Pinpoint the cell where the given text exists, returning its [x, y] midpoint coordinate. 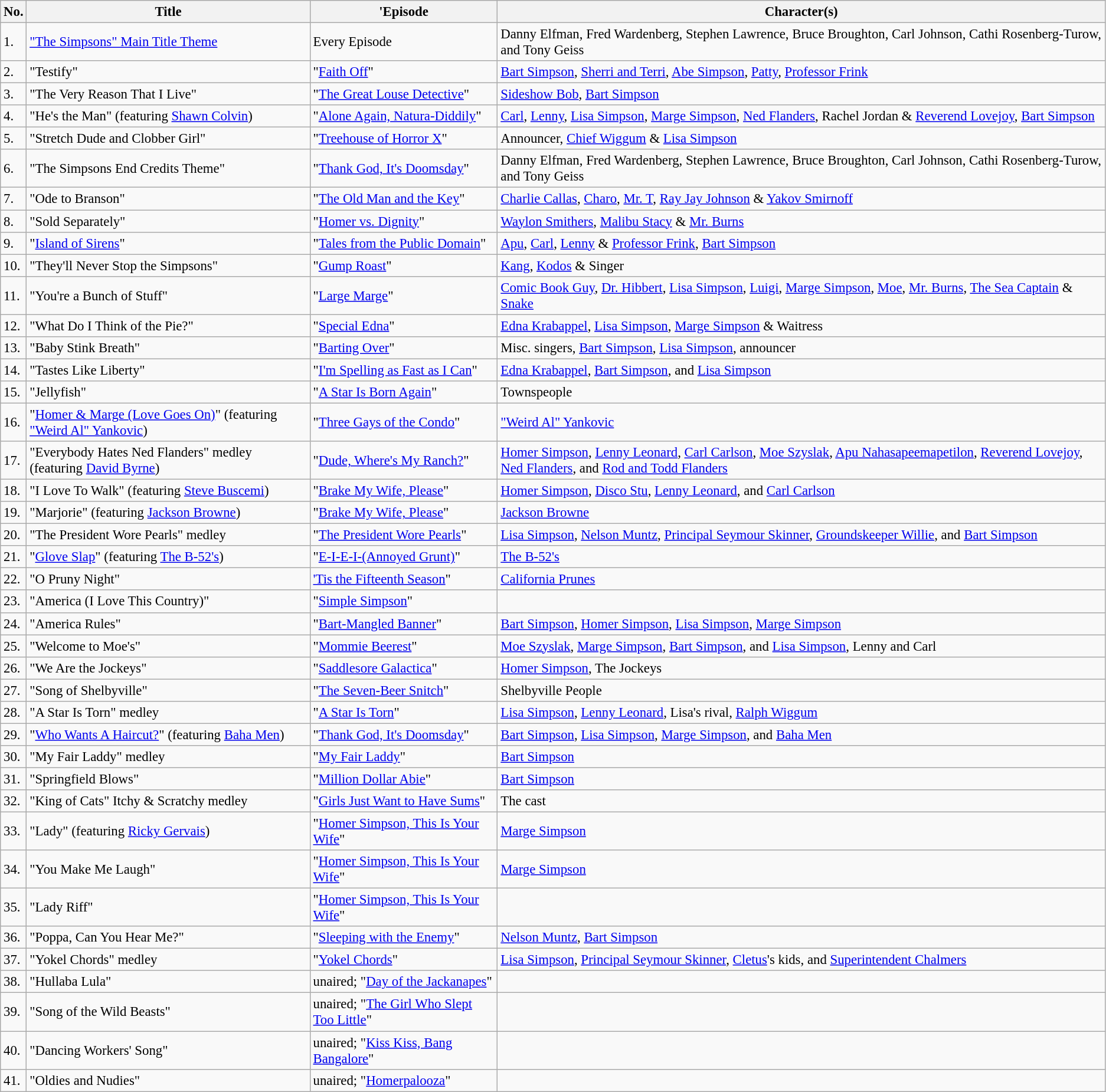
"I'm Spelling as Fast as I Can" [404, 370]
24. [14, 624]
Title [168, 12]
Apu, Carl, Lenny & Professor Frink, Bart Simpson [801, 243]
Bart Simpson, Homer Simpson, Lisa Simpson, Marge Simpson [801, 624]
15. [14, 392]
Edna Krabappel, Bart Simpson, and Lisa Simpson [801, 370]
Lisa Simpson, Principal Seymour Skinner, Cletus's kids, and Superintendent Chalmers [801, 960]
34. [14, 870]
11. [14, 295]
"Lady Riff" [168, 907]
'Tis the Fifteenth Season" [404, 579]
unaired; "Homerpalooza" [404, 1080]
25. [14, 646]
"The Great Louse Detective" [404, 94]
10. [14, 265]
3. [14, 94]
"Everybody Hates Ned Flanders" medley (featuring David Byrne) [168, 460]
"Baby Stink Breath" [168, 348]
"The Simpsons End Credits Theme" [168, 169]
33. [14, 832]
14. [14, 370]
"Island of Sirens" [168, 243]
Homer Simpson, Lenny Leonard, Carl Carlson, Moe Szyslak, Apu Nahasapeemapetilon, Reverend Lovejoy, Ned Flanders, and Rod and Todd Flanders [801, 460]
41. [14, 1080]
21. [14, 557]
"He's the Man" (featuring Shawn Colvin) [168, 116]
"The Old Man and the Key" [404, 199]
8. [14, 221]
7. [14, 199]
"Bart-Mangled Banner" [404, 624]
"Glove Slap" (featuring The B-52's) [168, 557]
"E-I-E-I-(Annoyed Grunt)" [404, 557]
"Dude, Where's My Ranch?" [404, 460]
38. [14, 982]
28. [14, 713]
"They'll Never Stop the Simpsons" [168, 265]
Homer Simpson, The Jockeys [801, 668]
"You're a Bunch of Stuff" [168, 295]
"A Star Is Born Again" [404, 392]
30. [14, 757]
"You Make Me Laugh" [168, 870]
"Alone Again, Natura-Diddily" [404, 116]
29. [14, 734]
"Barting Over" [404, 348]
"Poppa, Can You Hear Me?" [168, 937]
"Who Wants A Haircut?" (featuring Baha Men) [168, 734]
"Oldies and Nudies" [168, 1080]
Lisa Simpson, Nelson Muntz, Principal Seymour Skinner, Groundskeeper Willie, and Bart Simpson [801, 535]
Character(s) [801, 12]
1. [14, 42]
"Ode to Branson" [168, 199]
"King of Cats" Itchy & Scratchy medley [168, 801]
35. [14, 907]
"A Star Is Torn" medley [168, 713]
"Jellyfish" [168, 392]
"Mommie Beerest" [404, 646]
"Faith Off" [404, 72]
23. [14, 602]
unaired; "Kiss Kiss, Bang Bangalore" [404, 1050]
California Prunes [801, 579]
"Song of Shelbyville" [168, 690]
40. [14, 1050]
The cast [801, 801]
unaired; "The Girl Who Slept Too Little" [404, 1012]
"We Are the Jockeys" [168, 668]
Carl, Lenny, Lisa Simpson, Marge Simpson, Ned Flanders, Rachel Jordan & Reverend Lovejoy, Bart Simpson [801, 116]
Misc. singers, Bart Simpson, Lisa Simpson, announcer [801, 348]
Announcer, Chief Wiggum & Lisa Simpson [801, 139]
"Large Marge" [404, 295]
"Girls Just Want to Have Sums" [404, 801]
"The Seven-Beer Snitch" [404, 690]
Edna Krabappel, Lisa Simpson, Marge Simpson & Waitress [801, 326]
Moe Szyslak, Marge Simpson, Bart Simpson, and Lisa Simpson, Lenny and Carl [801, 646]
"Simple Simpson" [404, 602]
Sideshow Bob, Bart Simpson [801, 94]
"Gump Roast" [404, 265]
"Lady" (featuring Ricky Gervais) [168, 832]
Waylon Smithers, Malibu Stacy & Mr. Burns [801, 221]
4. [14, 116]
12. [14, 326]
2. [14, 72]
Every Episode [404, 42]
Comic Book Guy, Dr. Hibbert, Lisa Simpson, Luigi, Marge Simpson, Moe, Mr. Burns, The Sea Captain & Snake [801, 295]
26. [14, 668]
"Million Dollar Abie" [404, 779]
"Song of the Wild Beasts" [168, 1012]
20. [14, 535]
18. [14, 491]
Jackson Browne [801, 513]
"Tales from the Public Domain" [404, 243]
"Yokel Chords" medley [168, 960]
"America (I Love This Country)" [168, 602]
"Homer & Marge (Love Goes On)" (featuring "Weird Al" Yankovic) [168, 422]
Lisa Simpson, Lenny Leonard, Lisa's rival, Ralph Wiggum [801, 713]
"Three Gays of the Condo" [404, 422]
"America Rules" [168, 624]
"Testify" [168, 72]
Kang, Kodos & Singer [801, 265]
36. [14, 937]
"The President Wore Pearls" medley [168, 535]
9. [14, 243]
5. [14, 139]
"Stretch Dude and Clobber Girl" [168, 139]
"Hullaba Lula" [168, 982]
17. [14, 460]
Bart Simpson, Sherri and Terri, Abe Simpson, Patty, Professor Frink [801, 72]
"The Simpsons" Main Title Theme [168, 42]
39. [14, 1012]
"Marjorie" (featuring Jackson Browne) [168, 513]
"A Star Is Torn" [404, 713]
"Sleeping with the Enemy" [404, 937]
"Yokel Chords" [404, 960]
22. [14, 579]
"The President Wore Pearls" [404, 535]
unaired; "Day of the Jackanapes" [404, 982]
"Springfield Blows" [168, 779]
27. [14, 690]
19. [14, 513]
6. [14, 169]
"Sold Separately" [168, 221]
31. [14, 779]
"Dancing Workers' Song" [168, 1050]
32. [14, 801]
The B-52's [801, 557]
13. [14, 348]
"What Do I Think of the Pie?" [168, 326]
"My Fair Laddy" medley [168, 757]
No. [14, 12]
"O Pruny Night" [168, 579]
Nelson Muntz, Bart Simpson [801, 937]
"Welcome to Moe's" [168, 646]
"Weird Al" Yankovic [801, 422]
Townspeople [801, 392]
'Episode [404, 12]
"The Very Reason That I Live" [168, 94]
Bart Simpson, Lisa Simpson, Marge Simpson, and Baha Men [801, 734]
"Special Edna" [404, 326]
"Tastes Like Liberty" [168, 370]
"Treehouse of Horror X" [404, 139]
"Saddlesore Galactica" [404, 668]
"I Love To Walk" (featuring Steve Buscemi) [168, 491]
Shelbyville People [801, 690]
37. [14, 960]
"Homer vs. Dignity" [404, 221]
"My Fair Laddy" [404, 757]
Homer Simpson, Disco Stu, Lenny Leonard, and Carl Carlson [801, 491]
Charlie Callas, Charo, Mr. T, Ray Jay Johnson & Yakov Smirnoff [801, 199]
16. [14, 422]
